Scan for the cell matching the given text and deliver its [x, y] coordinate at center. 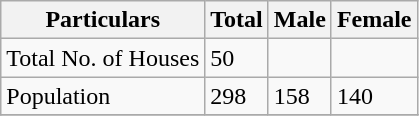
Particulars [103, 20]
158 [300, 96]
298 [237, 96]
Female [374, 20]
Total [237, 20]
140 [374, 96]
Male [300, 20]
Total No. of Houses [103, 58]
50 [237, 58]
Population [103, 96]
